Capture the cell that displays the provided text and extract its [X, Y] central coordinate. 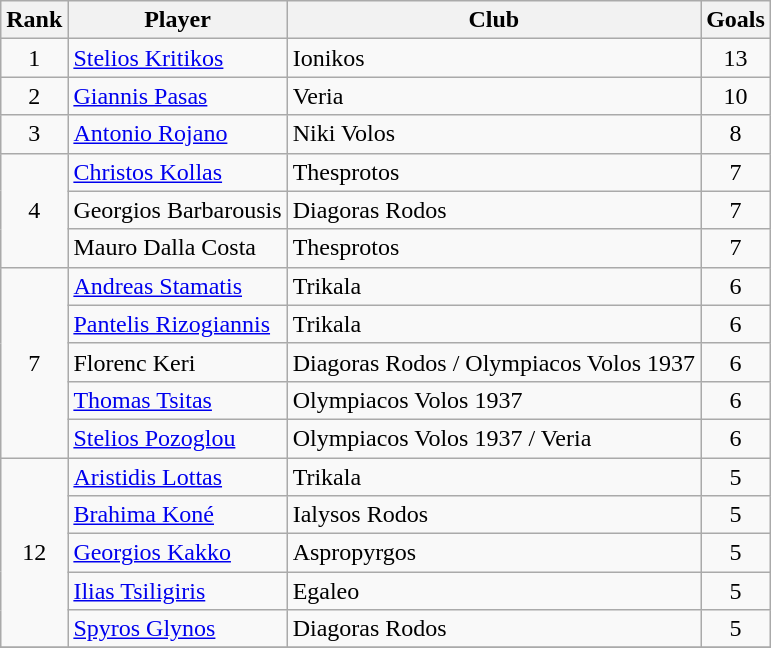
Pantelis Rizogiannis [178, 324]
8 [736, 134]
Giannis Pasas [178, 96]
Ialysos Rodos [494, 515]
Egaleo [494, 591]
Brahima Koné [178, 515]
2 [34, 96]
Florenc Keri [178, 362]
Christos Kollas [178, 172]
3 [34, 134]
12 [34, 553]
1 [34, 58]
Stelios Pozoglou [178, 438]
Georgios Barbarousis [178, 210]
13 [736, 58]
Spyros Glynos [178, 629]
Olympiacos Volos 1937 / Veria [494, 438]
Andreas Stamatis [178, 286]
Niki Volos [494, 134]
Aspropyrgos [494, 553]
Georgios Kakko [178, 553]
10 [736, 96]
Veria [494, 96]
Antonio Rojano [178, 134]
Goals [736, 20]
Thomas Tsitas [178, 400]
Ionikos [494, 58]
Mauro Dalla Costa [178, 248]
Aristidis Lottas [178, 477]
Club [494, 20]
Player [178, 20]
Stelios Kritikos [178, 58]
Diagoras Rodos / Olympiacos Volos 1937 [494, 362]
4 [34, 210]
Olympiacos Volos 1937 [494, 400]
Rank [34, 20]
Ilias Tsiligiris [178, 591]
